Pinpoint the cell where the given text exists, returning its (x, y) midpoint coordinate. 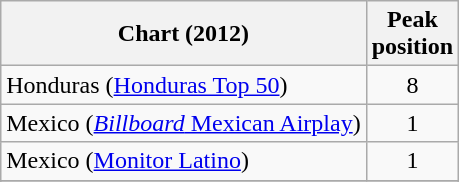
8 (412, 85)
Mexico (Monitor Latino) (184, 161)
Honduras (Honduras Top 50) (184, 85)
Chart (2012) (184, 34)
Peakposition (412, 34)
Mexico (Billboard Mexican Airplay) (184, 123)
